Find where the given text appears and provide that cell's center as (x, y) coordinate. 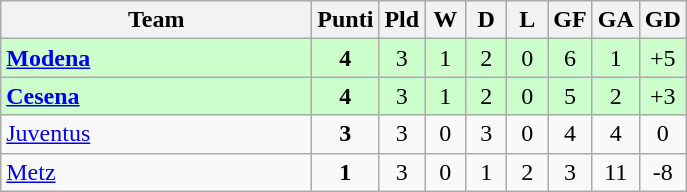
GA (616, 20)
+5 (662, 58)
Pld (402, 20)
Juventus (156, 134)
Cesena (156, 96)
+3 (662, 96)
L (528, 20)
GD (662, 20)
6 (570, 58)
5 (570, 96)
Team (156, 20)
W (446, 20)
-8 (662, 172)
Metz (156, 172)
Punti (346, 20)
GF (570, 20)
Modena (156, 58)
11 (616, 172)
D (486, 20)
